Scan for the cell matching the given text and deliver its (x, y) coordinate at center. 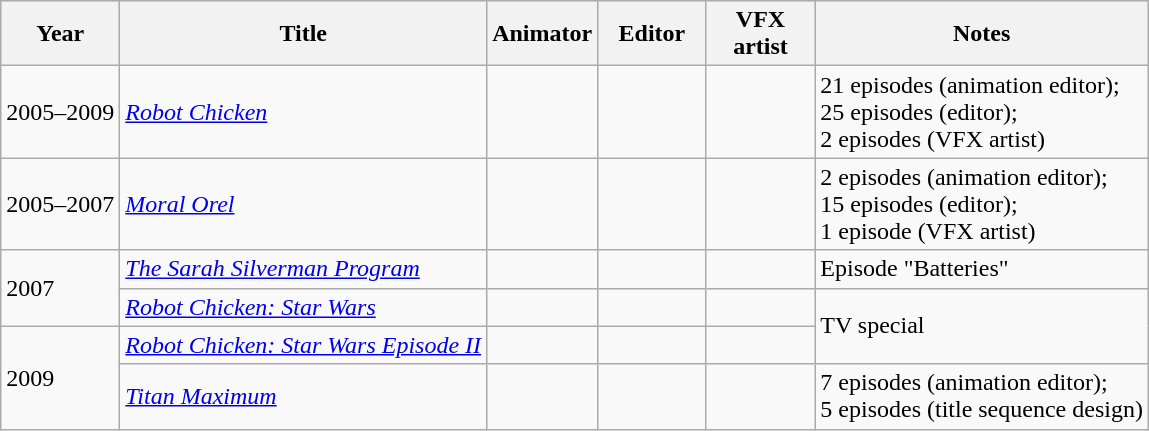
2005–2007 (60, 204)
Moral Orel (304, 204)
Robot Chicken: Star Wars Episode II (304, 345)
Animator (542, 34)
VFX artist (760, 34)
TV special (982, 326)
Robot Chicken (304, 112)
Editor (652, 34)
2005–2009 (60, 112)
21 episodes (animation editor);25 episodes (editor);2 episodes (VFX artist) (982, 112)
The Sarah Silverman Program (304, 269)
Robot Chicken: Star Wars (304, 307)
2 episodes (animation editor);15 episodes (editor);1 episode (VFX artist) (982, 204)
2009 (60, 378)
2007 (60, 288)
Notes (982, 34)
7 episodes (animation editor);5 episodes (title sequence design) (982, 396)
Episode "Batteries" (982, 269)
Title (304, 34)
Titan Maximum (304, 396)
Year (60, 34)
